Detect which cell encompasses the target text, then output its [x, y] center coordinate. 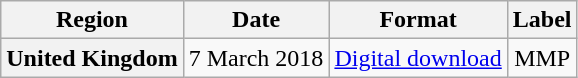
Date [256, 20]
Digital download [418, 58]
Format [418, 20]
7 March 2018 [256, 58]
Region [92, 20]
United Kingdom [92, 58]
Label [542, 20]
MMP [542, 58]
